For the text-containing cell, return its midpoint in [X, Y] coordinate format. 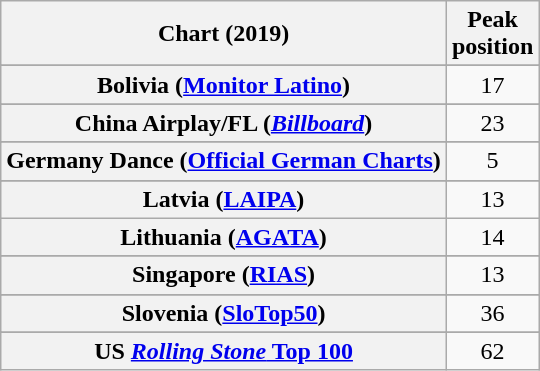
36 [492, 313]
US Rolling Stone Top 100 [224, 351]
Peakposition [492, 34]
62 [492, 351]
23 [492, 123]
5 [492, 161]
Lithuania (AGATA) [224, 237]
Chart (2019) [224, 34]
Bolivia (Monitor Latino) [224, 85]
Slovenia (SloTop50) [224, 313]
17 [492, 85]
Germany Dance (Official German Charts) [224, 161]
China Airplay/FL (Billboard) [224, 123]
14 [492, 237]
Singapore (RIAS) [224, 275]
Latvia (LAIPA) [224, 199]
